Return the (X, Y) coordinate for the center point of the cell that contains the specified text.  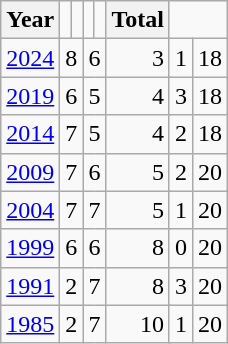
2004 (30, 210)
2019 (30, 96)
10 (138, 324)
2009 (30, 172)
Year (30, 20)
1999 (30, 248)
2014 (30, 134)
1985 (30, 324)
2024 (30, 58)
1991 (30, 286)
Total (138, 20)
0 (180, 248)
